Find where the given text appears and provide that cell's center as [X, Y] coordinate. 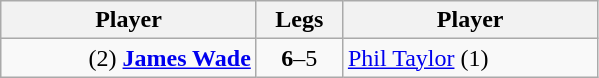
Phil Taylor (1) [470, 58]
(2) James Wade [129, 58]
Legs [299, 20]
6–5 [299, 58]
